Return the [X, Y] coordinate for the center point of the cell that contains the specified text.  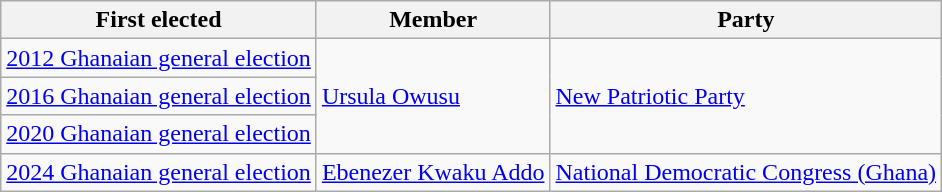
2016 Ghanaian general election [159, 96]
2012 Ghanaian general election [159, 58]
First elected [159, 20]
National Democratic Congress (Ghana) [746, 172]
2024 Ghanaian general election [159, 172]
New Patriotic Party [746, 96]
Member [433, 20]
Ursula Owusu [433, 96]
Ebenezer Kwaku Addo [433, 172]
Party [746, 20]
2020 Ghanaian general election [159, 134]
